Capture the cell that displays the provided text and extract its [x, y] central coordinate. 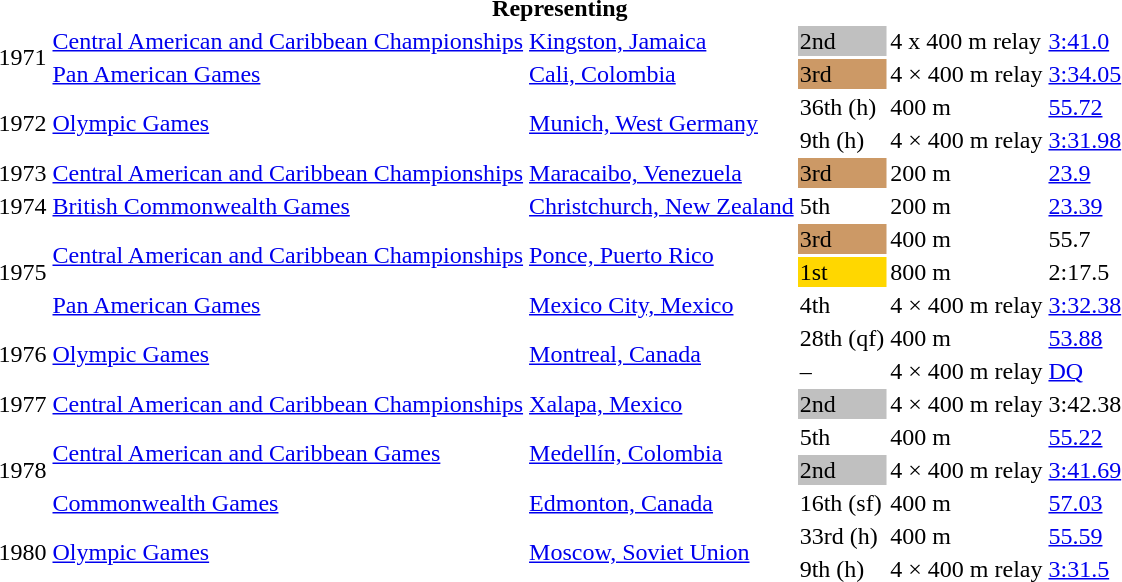
Xalapa, Mexico [662, 404]
33rd (h) [842, 536]
Maracaibo, Venezuela [662, 173]
British Commonwealth Games [288, 206]
Munich, West Germany [662, 124]
1st [842, 272]
Cali, Colombia [662, 74]
Edmonton, Canada [662, 503]
Kingston, Jamaica [662, 41]
Ponce, Puerto Rico [662, 256]
28th (qf) [842, 338]
16th (sf) [842, 503]
Commonwealth Games [288, 503]
4th [842, 305]
– [842, 371]
800 m [966, 272]
36th (h) [842, 107]
Montreal, Canada [662, 354]
4 x 400 m relay [966, 41]
Mexico City, Mexico [662, 305]
Central American and Caribbean Games [288, 454]
Medellín, Colombia [662, 454]
9th (h) [842, 140]
Christchurch, New Zealand [662, 206]
